Return [x, y] of the center of cell containing provided text 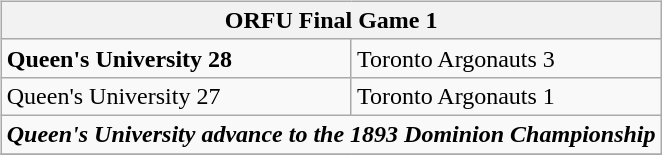
Toronto Argonauts 1 [506, 96]
Queen's University 27 [176, 96]
Queen's University 28 [176, 58]
ORFU Final Game 1 [331, 20]
Toronto Argonauts 3 [506, 58]
Queen's University advance to the 1893 Dominion Championship [331, 134]
